Scan for the cell matching the given text and deliver its [x, y] coordinate at center. 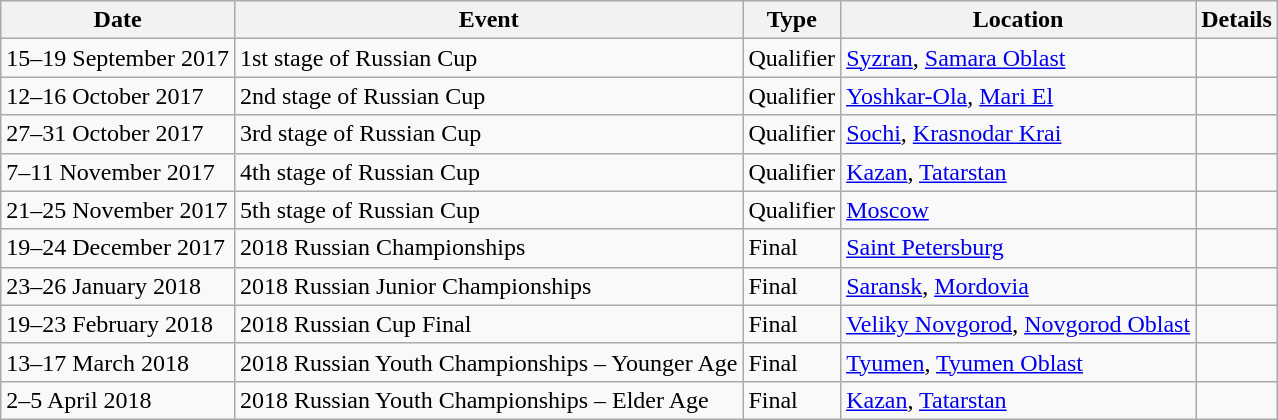
12–16 October 2017 [118, 96]
Veliky Novgorod, Novgorod Oblast [1018, 324]
21–25 November 2017 [118, 210]
2018 Russian Youth Championships – Elder Age [488, 400]
3rd stage of Russian Cup [488, 134]
2018 Russian Championships [488, 248]
Saransk, Mordovia [1018, 286]
1st stage of Russian Cup [488, 58]
Moscow [1018, 210]
19–24 December 2017 [118, 248]
13–17 March 2018 [118, 362]
Tyumen, Tyumen Oblast [1018, 362]
2018 Russian Youth Championships – Younger Age [488, 362]
23–26 January 2018 [118, 286]
7–11 November 2017 [118, 172]
Details [1237, 20]
Syzran, Samara Oblast [1018, 58]
2–5 April 2018 [118, 400]
19–23 February 2018 [118, 324]
2nd stage of Russian Cup [488, 96]
Yoshkar-Ola, Mari El [1018, 96]
27–31 October 2017 [118, 134]
4th stage of Russian Cup [488, 172]
15–19 September 2017 [118, 58]
Sochi, Krasnodar Krai [1018, 134]
Saint Petersburg [1018, 248]
Location [1018, 20]
2018 Russian Junior Championships [488, 286]
Type [792, 20]
2018 Russian Cup Final [488, 324]
Event [488, 20]
5th stage of Russian Cup [488, 210]
Date [118, 20]
